Determine the [X, Y] coordinate at the center of the cell enclosing the given text.  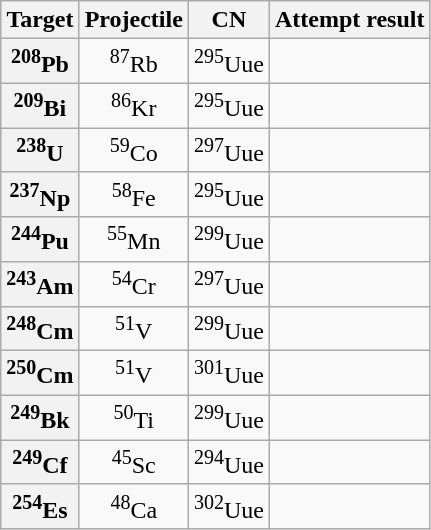
48Ca [134, 506]
86Kr [134, 106]
209Bi [40, 106]
249Cf [40, 462]
Projectile [134, 20]
Attempt result [350, 20]
237Np [40, 194]
243Am [40, 284]
45Sc [134, 462]
302Uue [228, 506]
301Uue [228, 374]
50Ti [134, 418]
249Bk [40, 418]
238U [40, 150]
254Es [40, 506]
58Fe [134, 194]
294Uue [228, 462]
Target [40, 20]
87Rb [134, 62]
244Pu [40, 240]
CN [228, 20]
248Cm [40, 328]
54Cr [134, 284]
59Co [134, 150]
250Cm [40, 374]
208Pb [40, 62]
55Mn [134, 240]
